Detect which cell encompasses the target text, then output its (X, Y) center coordinate. 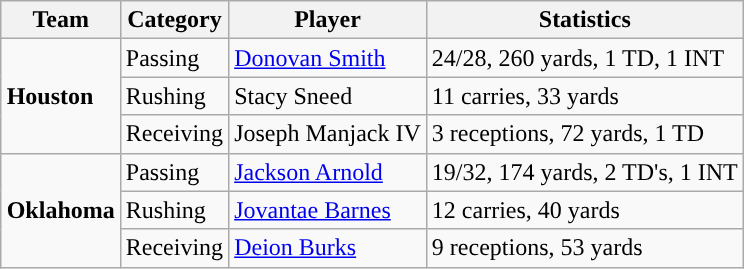
24/28, 260 yards, 1 TD, 1 INT (584, 58)
11 carries, 33 yards (584, 96)
Houston (60, 96)
Player (328, 20)
Team (60, 20)
19/32, 174 yards, 2 TD's, 1 INT (584, 172)
3 receptions, 72 yards, 1 TD (584, 134)
Stacy Sneed (328, 96)
Donovan Smith (328, 58)
Oklahoma (60, 210)
Deion Burks (328, 248)
9 receptions, 53 yards (584, 248)
Jackson Arnold (328, 172)
Jovantae Barnes (328, 210)
Joseph Manjack IV (328, 134)
Statistics (584, 20)
12 carries, 40 yards (584, 210)
Category (174, 20)
